From the cell containing the given text, extract its center point as (x, y) coordinate. 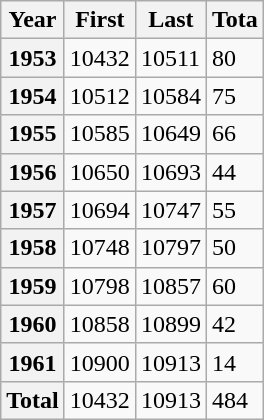
10747 (170, 210)
14 (234, 362)
Total (33, 400)
10650 (100, 172)
10693 (170, 172)
42 (234, 324)
1961 (33, 362)
10511 (170, 58)
10899 (170, 324)
80 (234, 58)
1957 (33, 210)
10585 (100, 134)
10584 (170, 96)
10900 (100, 362)
First (100, 20)
10694 (100, 210)
10512 (100, 96)
10858 (100, 324)
50 (234, 248)
1960 (33, 324)
1953 (33, 58)
10649 (170, 134)
66 (234, 134)
1958 (33, 248)
484 (234, 400)
10748 (100, 248)
Tota (234, 20)
10857 (170, 286)
10797 (170, 248)
1956 (33, 172)
75 (234, 96)
Last (170, 20)
1959 (33, 286)
44 (234, 172)
1955 (33, 134)
1954 (33, 96)
Year (33, 20)
10798 (100, 286)
60 (234, 286)
55 (234, 210)
